Output the [X, Y] coordinate of the center of the cell containing the given text.  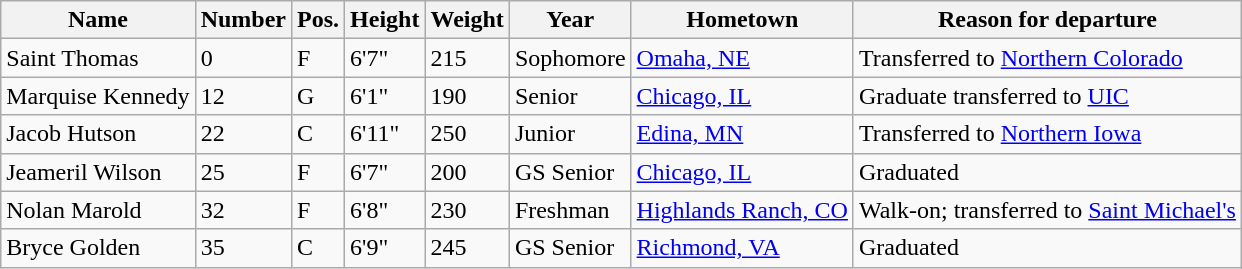
6'8" [385, 210]
Marquise Kennedy [98, 96]
Edina, MN [742, 134]
Number [243, 20]
200 [467, 172]
215 [467, 58]
6'1" [385, 96]
190 [467, 96]
Transferred to Northern Colorado [1047, 58]
Weight [467, 20]
Highlands Ranch, CO [742, 210]
Omaha, NE [742, 58]
12 [243, 96]
Jacob Hutson [98, 134]
245 [467, 248]
Richmond, VA [742, 248]
Bryce Golden [98, 248]
Year [570, 20]
Sophomore [570, 58]
35 [243, 248]
Transferred to Northern Iowa [1047, 134]
32 [243, 210]
230 [467, 210]
Walk-on; transferred to Saint Michael's [1047, 210]
Pos. [318, 20]
Graduate transferred to UIC [1047, 96]
Saint Thomas [98, 58]
G [318, 96]
6'9" [385, 248]
Height [385, 20]
Hometown [742, 20]
250 [467, 134]
Name [98, 20]
Junior [570, 134]
Jeameril Wilson [98, 172]
Reason for departure [1047, 20]
Freshman [570, 210]
0 [243, 58]
6'11" [385, 134]
Nolan Marold [98, 210]
22 [243, 134]
Senior [570, 96]
25 [243, 172]
